Find where the given text appears and provide that cell's center as (x, y) coordinate. 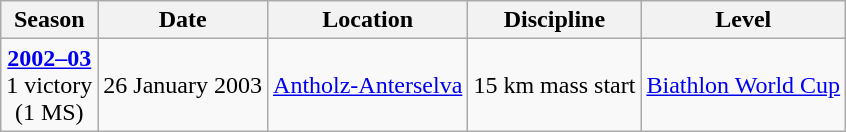
Biathlon World Cup (744, 85)
2002–03 1 victory (1 MS) (50, 85)
Date (183, 20)
Level (744, 20)
Season (50, 20)
Discipline (554, 20)
Location (368, 20)
26 January 2003 (183, 85)
15 km mass start (554, 85)
Antholz-Anterselva (368, 85)
